Pinpoint the cell where the given text exists, returning its (X, Y) midpoint coordinate. 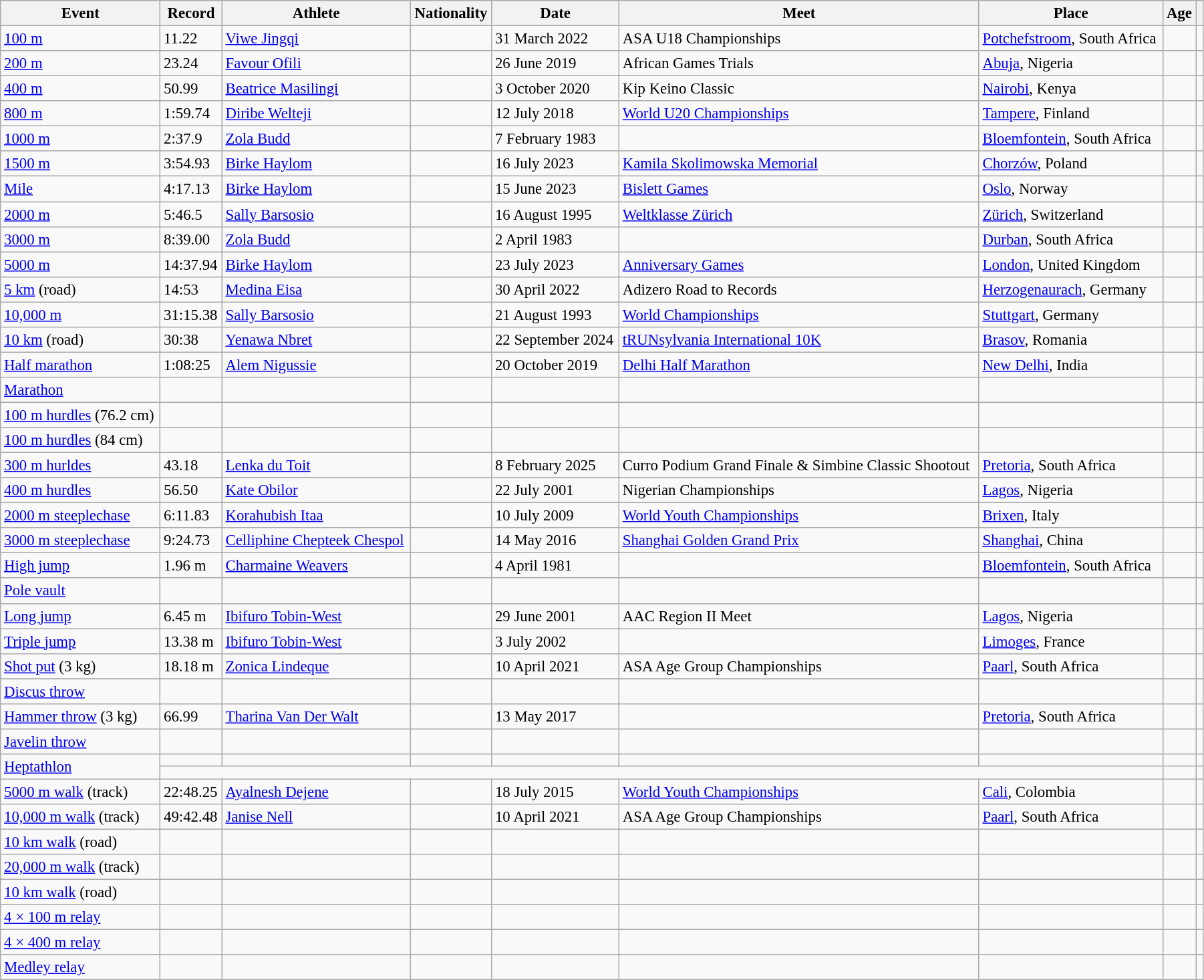
Shot put (3 kg) (80, 666)
Herzogenaurach, Germany (1070, 289)
22 September 2024 (556, 340)
2 April 1983 (556, 239)
1:59.74 (191, 114)
4 × 100 m relay (80, 917)
Durban, South Africa (1070, 239)
20 October 2019 (556, 365)
Abuja, Nigeria (1070, 63)
13 May 2017 (556, 717)
Lenka du Toit (316, 466)
8 February 2025 (556, 466)
31 March 2022 (556, 39)
12 July 2018 (556, 114)
Oslo, Norway (1070, 189)
5 km (road) (80, 289)
Potchefstroom, South Africa (1070, 39)
Heptathlon (80, 767)
Korahubish Itaa (316, 516)
Adizero Road to Records (799, 289)
Cali, Colombia (1070, 792)
14:53 (191, 289)
43.18 (191, 466)
Shanghai Golden Grand Prix (799, 540)
9:24.73 (191, 540)
15 June 2023 (556, 189)
30 April 2022 (556, 289)
5000 m walk (track) (80, 792)
14:37.94 (191, 265)
Javelin throw (80, 742)
3:54.93 (191, 164)
16 July 2023 (556, 164)
400 m hurdles (80, 490)
6.45 m (191, 616)
Viwe Jingqi (316, 39)
22 July 2001 (556, 490)
Tharina Van Der Walt (316, 717)
16 August 1995 (556, 214)
Alem Nigussie (316, 365)
10,000 m (80, 315)
26 June 2019 (556, 63)
Age (1179, 13)
Diribe Welteji (316, 114)
Yenawa Nbret (316, 340)
Zürich, Switzerland (1070, 214)
3000 m steeplechase (80, 540)
6:11.83 (191, 516)
Discus throw (80, 691)
4:17.13 (191, 189)
20,000 m walk (track) (80, 867)
3 July 2002 (556, 641)
1000 m (80, 139)
100 m hurdles (76.2 cm) (80, 415)
New Delhi, India (1070, 365)
Tampere, Finland (1070, 114)
High jump (80, 566)
66.99 (191, 717)
31:15.38 (191, 315)
22:48.25 (191, 792)
Date (556, 13)
Pole vault (80, 591)
3 October 2020 (556, 89)
100 m hurdles (84 cm) (80, 440)
Stuttgart, Germany (1070, 315)
Nairobi, Kenya (1070, 89)
5:46.5 (191, 214)
Half marathon (80, 365)
300 m hurldes (80, 466)
Favour Ofili (316, 63)
2000 m (80, 214)
30:38 (191, 340)
Hammer throw (3 kg) (80, 717)
African Games Trials (799, 63)
800 m (80, 114)
Beatrice Masilingi (316, 89)
Place (1070, 13)
Long jump (80, 616)
London, United Kingdom (1070, 265)
Triple jump (80, 641)
1:08:25 (191, 365)
1.96 m (191, 566)
Brasov, Romania (1070, 340)
Janise Nell (316, 817)
Nationality (450, 13)
4 April 1981 (556, 566)
Marathon (80, 390)
Weltklasse Zürich (799, 214)
Curro Podium Grand Finale & Simbine Classic Shootout (799, 466)
13.38 m (191, 641)
AAC Region II Meet (799, 616)
100 m (80, 39)
Record (191, 13)
10 July 2009 (556, 516)
Anniversary Games (799, 265)
50.99 (191, 89)
Shanghai, China (1070, 540)
14 May 2016 (556, 540)
2:37.9 (191, 139)
21 August 1993 (556, 315)
3000 m (80, 239)
Brixen, Italy (1070, 516)
Medina Eisa (316, 289)
Meet (799, 13)
4 × 400 m relay (80, 943)
10,000 m walk (track) (80, 817)
Delhi Half Marathon (799, 365)
tRUNsylvania International 10K (799, 340)
23 July 2023 (556, 265)
Mile (80, 189)
10 km (road) (80, 340)
5000 m (80, 265)
Limoges, France (1070, 641)
56.50 (191, 490)
Zonica Lindeque (316, 666)
8:39.00 (191, 239)
18.18 m (191, 666)
400 m (80, 89)
ASA U18 Championships (799, 39)
Kamila Skolimowska Memorial (799, 164)
Nigerian Championships (799, 490)
1500 m (80, 164)
18 July 2015 (556, 792)
World U20 Championships (799, 114)
2000 m steeplechase (80, 516)
Charmaine Weavers (316, 566)
Event (80, 13)
11.22 (191, 39)
49:42.48 (191, 817)
Chorzów, Poland (1070, 164)
Celliphine Chepteek Chespol (316, 540)
Kip Keino Classic (799, 89)
7 February 1983 (556, 139)
Kate Obilor (316, 490)
23.24 (191, 63)
29 June 2001 (556, 616)
200 m (80, 63)
Ayalnesh Dejene (316, 792)
Athlete (316, 13)
World Championships (799, 315)
Bislett Games (799, 189)
